For the text-containing cell, return its midpoint in (X, Y) coordinate format. 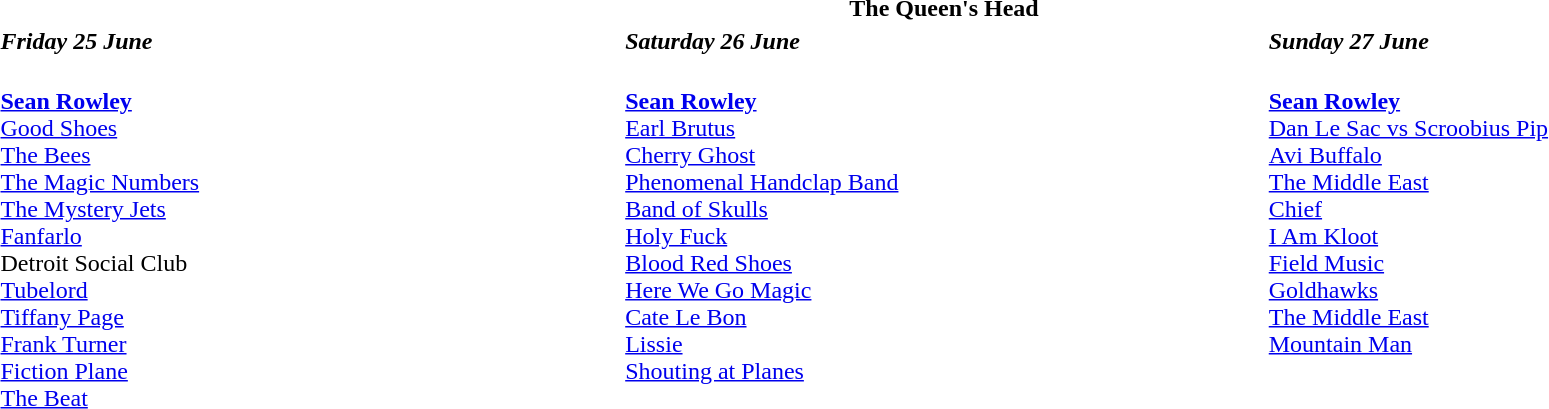
Saturday 26 June (944, 41)
